Return [X, Y] of the center of cell containing provided text 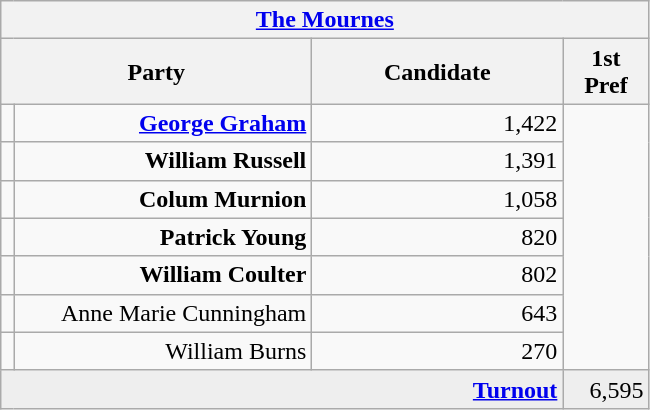
William Burns [163, 351]
270 [438, 351]
George Graham [163, 123]
1,422 [438, 123]
1,391 [438, 161]
Anne Marie Cunningham [163, 313]
820 [438, 237]
643 [438, 313]
1st Pref [606, 72]
Party [156, 72]
The Mournes [325, 20]
6,595 [606, 389]
Patrick Young [163, 237]
1,058 [438, 199]
William Coulter [163, 275]
Turnout [282, 389]
William Russell [163, 161]
Colum Murnion [163, 199]
Candidate [438, 72]
802 [438, 275]
